Provide the (x, y) coordinate of the cell's center where the given text is located.  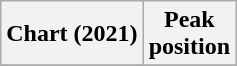
Peakposition (189, 34)
Chart (2021) (72, 34)
